Identify which cell holds the provided text, then report its [x, y] central coordinate. 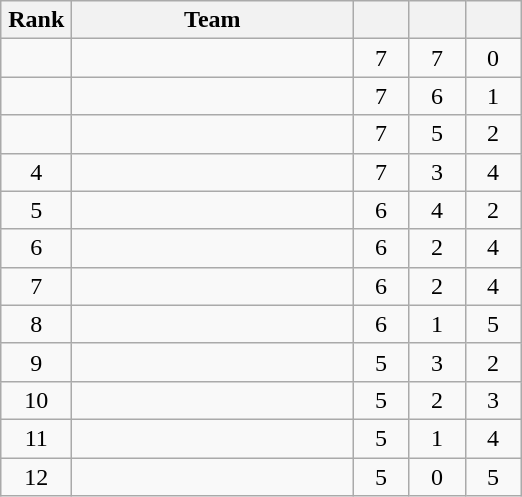
11 [36, 438]
9 [36, 362]
8 [36, 324]
Rank [36, 20]
12 [36, 477]
Team [212, 20]
10 [36, 400]
